Output the (x, y) coordinate of the center of the cell containing the given text.  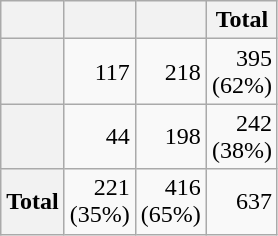
242(38%) (242, 136)
395(62%) (242, 72)
44 (100, 136)
221(35%) (100, 202)
416(65%) (170, 202)
637 (242, 202)
117 (100, 72)
198 (170, 136)
218 (170, 72)
